Scan for the cell matching the given text and deliver its [X, Y] coordinate at center. 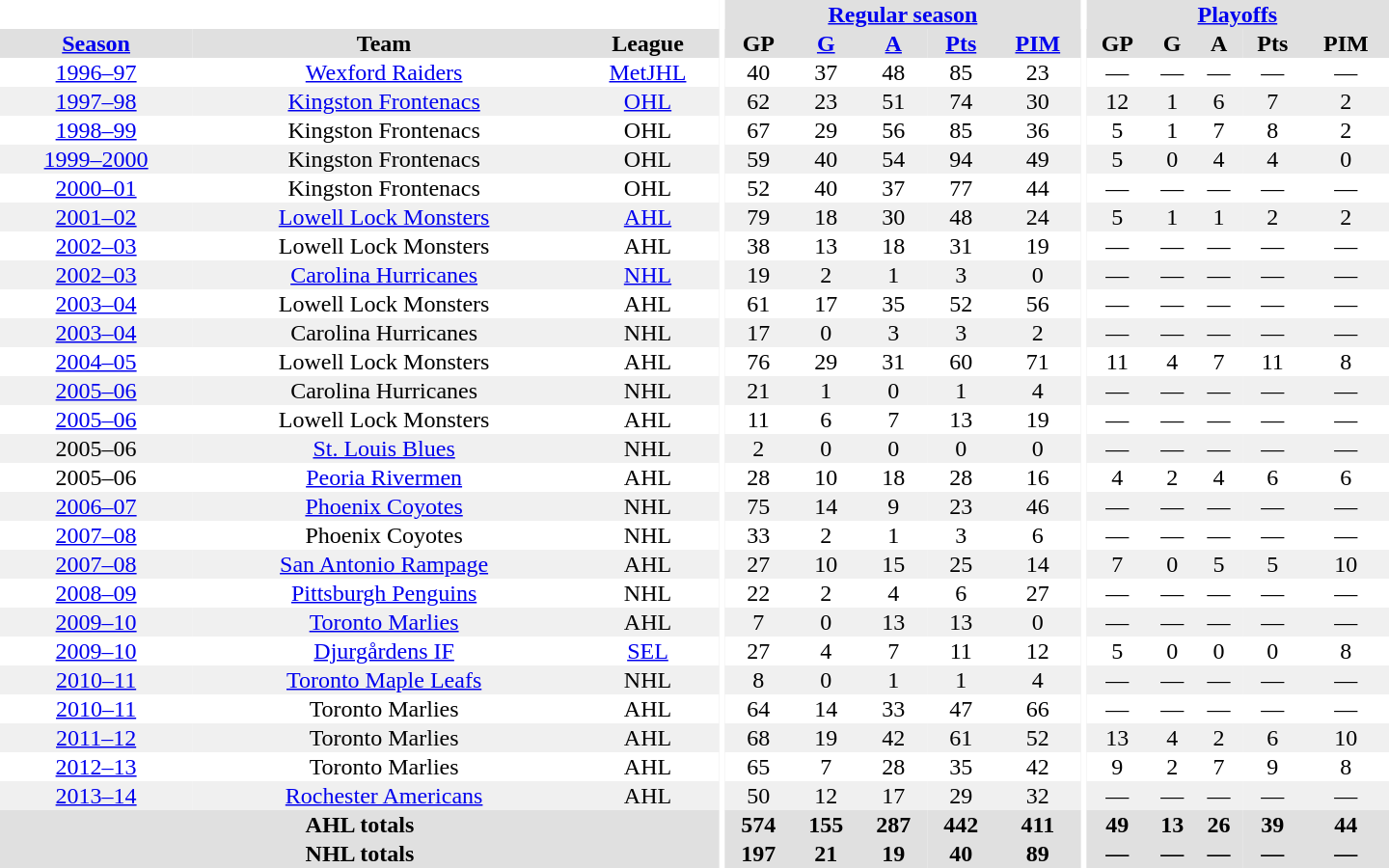
Team [384, 43]
2011–12 [96, 738]
2004–05 [96, 362]
St. Louis Blues [384, 448]
2006–07 [96, 506]
94 [961, 159]
25 [961, 564]
51 [893, 101]
Toronto Maple Leafs [384, 680]
32 [1038, 796]
2000–01 [96, 188]
Wexford Raiders [384, 72]
1999–2000 [96, 159]
71 [1038, 362]
89 [1038, 854]
411 [1038, 825]
38 [758, 246]
2012–13 [96, 767]
Regular season [903, 14]
Peoria Rivermen [384, 477]
60 [961, 362]
Djurgårdens IF [384, 651]
1998–99 [96, 130]
74 [961, 101]
San Antonio Rampage [384, 564]
NHL totals [360, 854]
46 [1038, 506]
26 [1218, 825]
47 [961, 709]
Rochester Americans [384, 796]
22 [758, 593]
79 [758, 217]
16 [1038, 477]
24 [1038, 217]
68 [758, 738]
62 [758, 101]
64 [758, 709]
65 [758, 767]
AHL totals [360, 825]
76 [758, 362]
54 [893, 159]
Pittsburgh Penguins [384, 593]
66 [1038, 709]
2008–09 [96, 593]
287 [893, 825]
League [648, 43]
Playoffs [1238, 14]
574 [758, 825]
77 [961, 188]
15 [893, 564]
75 [758, 506]
59 [758, 159]
MetJHL [648, 72]
1997–98 [96, 101]
Season [96, 43]
50 [758, 796]
36 [1038, 130]
2013–14 [96, 796]
67 [758, 130]
2001–02 [96, 217]
155 [826, 825]
SEL [648, 651]
442 [961, 825]
1996–97 [96, 72]
39 [1273, 825]
197 [758, 854]
